From the cell containing the given text, extract its center point as [X, Y] coordinate. 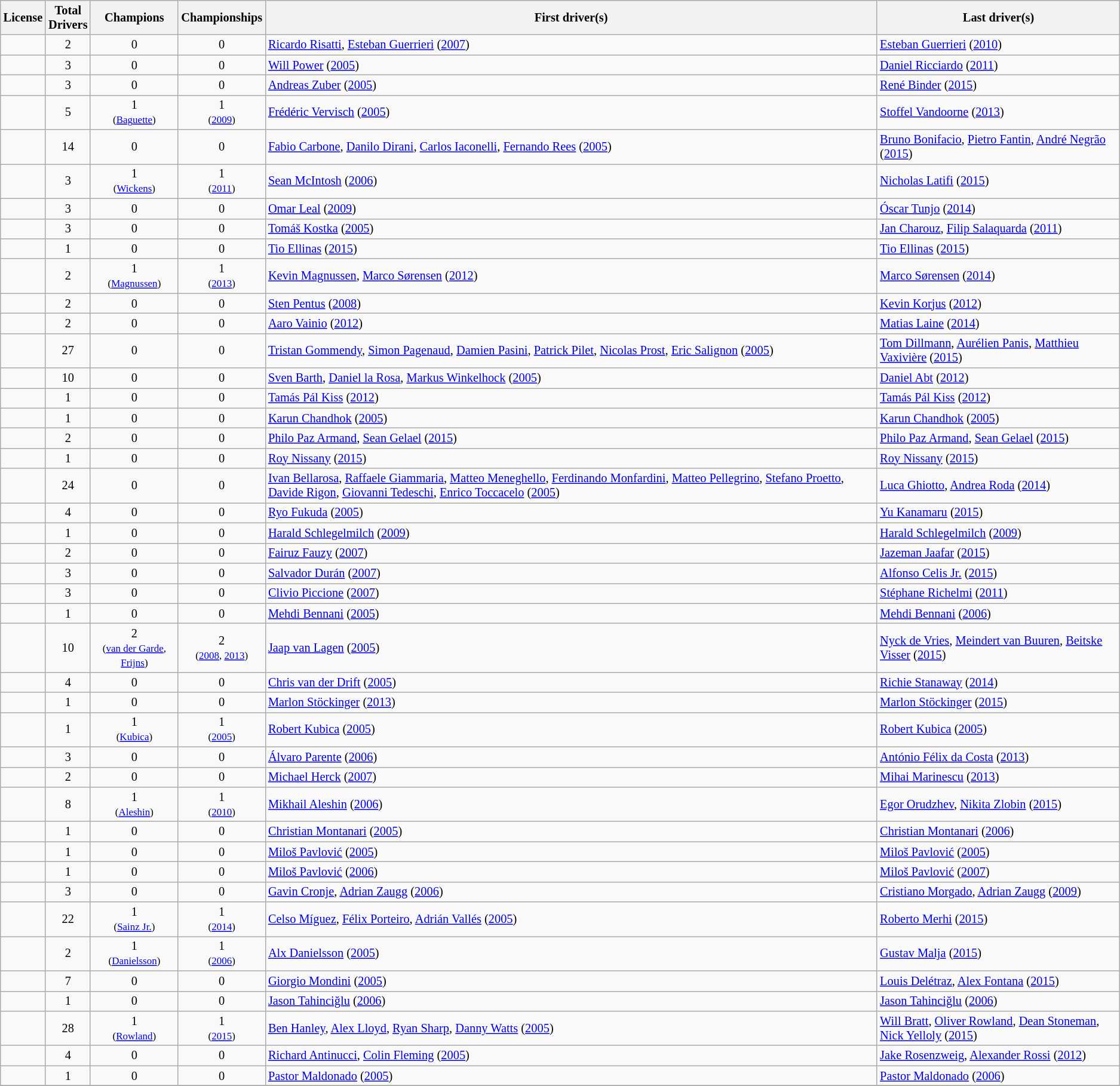
Yu Kanamaru (2015) [999, 513]
Stéphane Richelmi (2011) [999, 593]
Luca Ghiotto, Andrea Roda (2014) [999, 486]
Bruno Bonifacio, Pietro Fantin, André Negrão (2015) [999, 147]
Fairuz Fauzy (2007) [571, 553]
Michael Herck (2007) [571, 777]
Richie Stanaway (2014) [999, 682]
Miloš Pavlović (2007) [999, 872]
Champions [134, 17]
António Félix da Costa (2013) [999, 757]
Aaro Vainio (2012) [571, 323]
Alx Danielsson (2005) [571, 953]
Will Bratt, Oliver Rowland, Dean Stoneman, Nick Yelloly (2015) [999, 1028]
Tomáš Kostka (2005) [571, 229]
Alfonso Celis Jr. (2015) [999, 573]
1(Baguette) [134, 112]
Marlon Stöckinger (2013) [571, 702]
Pastor Maldonado (2005) [571, 1076]
First driver(s) [571, 17]
1(Rowland) [134, 1028]
Matias Laine (2014) [999, 323]
1(Kubica) [134, 729]
1(2015) [222, 1028]
22 [68, 919]
Nyck de Vries, Meindert van Buuren, Beitske Visser (2015) [999, 648]
Gavin Cronje, Adrian Zaugg (2006) [571, 892]
Ryo Fukuda (2005) [571, 513]
Frédéric Vervisch (2005) [571, 112]
Jake Rosenzweig, Alexander Rossi (2012) [999, 1056]
Mehdi Bennani (2005) [571, 613]
5 [68, 112]
Mikhail Aleshin (2006) [571, 804]
Sten Pentus (2008) [571, 303]
1(2009) [222, 112]
Clivio Piccione (2007) [571, 593]
1(Sainz Jr.) [134, 919]
Christian Montanari (2005) [571, 832]
Álvaro Parente (2006) [571, 757]
27 [68, 351]
Gustav Malja (2015) [999, 953]
Sean McIntosh (2006) [571, 181]
Will Power (2005) [571, 65]
Jaap van Lagen (2005) [571, 648]
Championships [222, 17]
Óscar Tunjo (2014) [999, 208]
René Binder (2015) [999, 85]
Jazeman Jaafar (2015) [999, 553]
Marlon Stöckinger (2015) [999, 702]
Chris van der Drift (2005) [571, 682]
Mehdi Bennani (2006) [999, 613]
Kevin Korjus (2012) [999, 303]
1(2013) [222, 276]
Tom Dillmann, Aurélien Panis, Matthieu Vaxivière (2015) [999, 351]
Jan Charouz, Filip Salaquarda (2011) [999, 229]
Kevin Magnussen, Marco Sørensen (2012) [571, 276]
Stoffel Vandoorne (2013) [999, 112]
2(van der Garde, Frijns) [134, 648]
28 [68, 1028]
Roberto Merhi (2015) [999, 919]
Richard Antinucci, Colin Fleming (2005) [571, 1056]
1(2011) [222, 181]
8 [68, 804]
Christian Montanari (2006) [999, 832]
14 [68, 147]
Esteban Guerrieri (2010) [999, 45]
1(Danielsson) [134, 953]
1(Magnussen) [134, 276]
Andreas Zuber (2005) [571, 85]
24 [68, 486]
Giorgio Mondini (2005) [571, 981]
1(2010) [222, 804]
1(2005) [222, 729]
1(2014) [222, 919]
Daniel Ricciardo (2011) [999, 65]
Celso Míguez, Félix Porteiro, Adrián Vallés (2005) [571, 919]
TotalDrivers [68, 17]
1(Aleshin) [134, 804]
Ricardo Risatti, Esteban Guerrieri (2007) [571, 45]
Nicholas Latifi (2015) [999, 181]
Marco Sørensen (2014) [999, 276]
Mihai Marinescu (2013) [999, 777]
Daniel Abt (2012) [999, 378]
Last driver(s) [999, 17]
1(Wickens) [134, 181]
Sven Barth, Daniel la Rosa, Markus Winkelhock (2005) [571, 378]
Fabio Carbone, Danilo Dirani, Carlos Iaconelli, Fernando Rees (2005) [571, 147]
Pastor Maldonado (2006) [999, 1076]
2(2008, 2013) [222, 648]
Salvador Durán (2007) [571, 573]
License [23, 17]
Louis Delétraz, Alex Fontana (2015) [999, 981]
7 [68, 981]
Egor Orudzhev, Nikita Zlobin (2015) [999, 804]
1(2006) [222, 953]
Miloš Pavlović (2006) [571, 872]
Ben Hanley, Alex Lloyd, Ryan Sharp, Danny Watts (2005) [571, 1028]
Omar Leal (2009) [571, 208]
Cristiano Morgado, Adrian Zaugg (2009) [999, 892]
Tristan Gommendy, Simon Pagenaud, Damien Pasini, Patrick Pilet, Nicolas Prost, Eric Salignon (2005) [571, 351]
